Return (X, Y) of the center of cell containing provided text 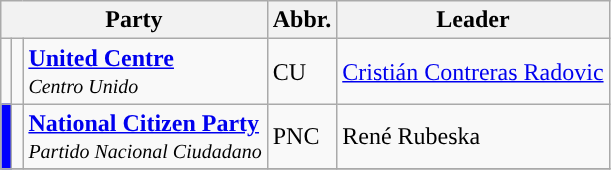
Party (134, 20)
United CentreCentro Unido (145, 72)
CU (302, 72)
National Citizen PartyPartido Nacional Ciudadano (145, 136)
René Rubeska (473, 136)
Leader (473, 20)
PNC (302, 136)
Abbr. (302, 20)
Cristián Contreras Radovic (473, 72)
